From the cell containing the given text, extract its center point as (X, Y) coordinate. 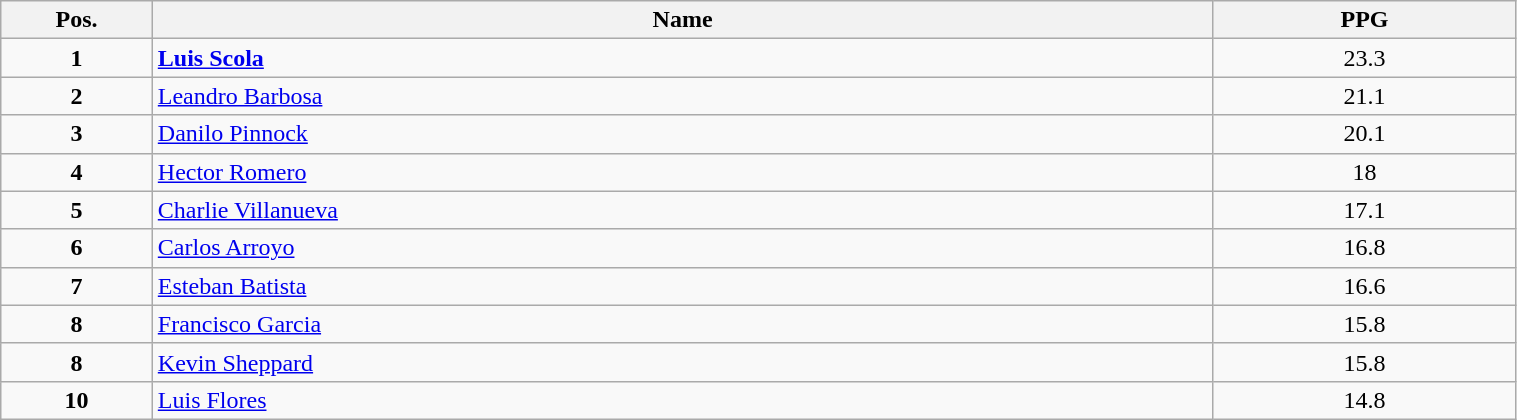
Hector Romero (682, 172)
16.6 (1364, 286)
6 (77, 248)
7 (77, 286)
14.8 (1364, 400)
Carlos Arroyo (682, 248)
17.1 (1364, 210)
3 (77, 134)
18 (1364, 172)
10 (77, 400)
Luis Scola (682, 58)
16.8 (1364, 248)
Francisco Garcia (682, 324)
Kevin Sheppard (682, 362)
PPG (1364, 20)
4 (77, 172)
Pos. (77, 20)
Leandro Barbosa (682, 96)
Esteban Batista (682, 286)
Luis Flores (682, 400)
Name (682, 20)
23.3 (1364, 58)
20.1 (1364, 134)
2 (77, 96)
21.1 (1364, 96)
5 (77, 210)
Danilo Pinnock (682, 134)
Charlie Villanueva (682, 210)
1 (77, 58)
